Capture the cell that displays the provided text and extract its (x, y) central coordinate. 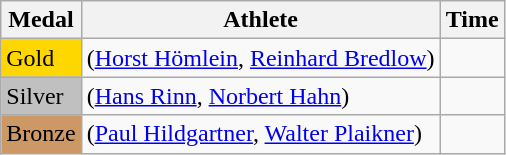
Bronze (41, 134)
(Horst Hömlein, Reinhard Bredlow) (260, 58)
Medal (41, 20)
Athlete (260, 20)
Gold (41, 58)
Silver (41, 96)
(Paul Hildgartner, Walter Plaikner) (260, 134)
Time (472, 20)
(Hans Rinn, Norbert Hahn) (260, 96)
